Provide the (x, y) coordinate of the cell's center where the given text is located.  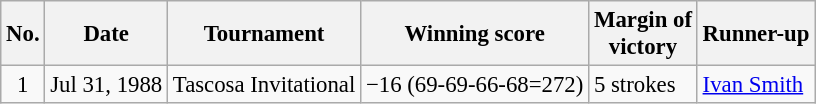
Margin ofvictory (644, 34)
No. (23, 34)
Tascosa Invitational (264, 85)
−16 (69-69-66-68=272) (475, 85)
Date (106, 34)
5 strokes (644, 85)
Jul 31, 1988 (106, 85)
1 (23, 85)
Winning score (475, 34)
Ivan Smith (756, 85)
Runner-up (756, 34)
Tournament (264, 34)
